Capture the cell that displays the provided text and extract its (X, Y) central coordinate. 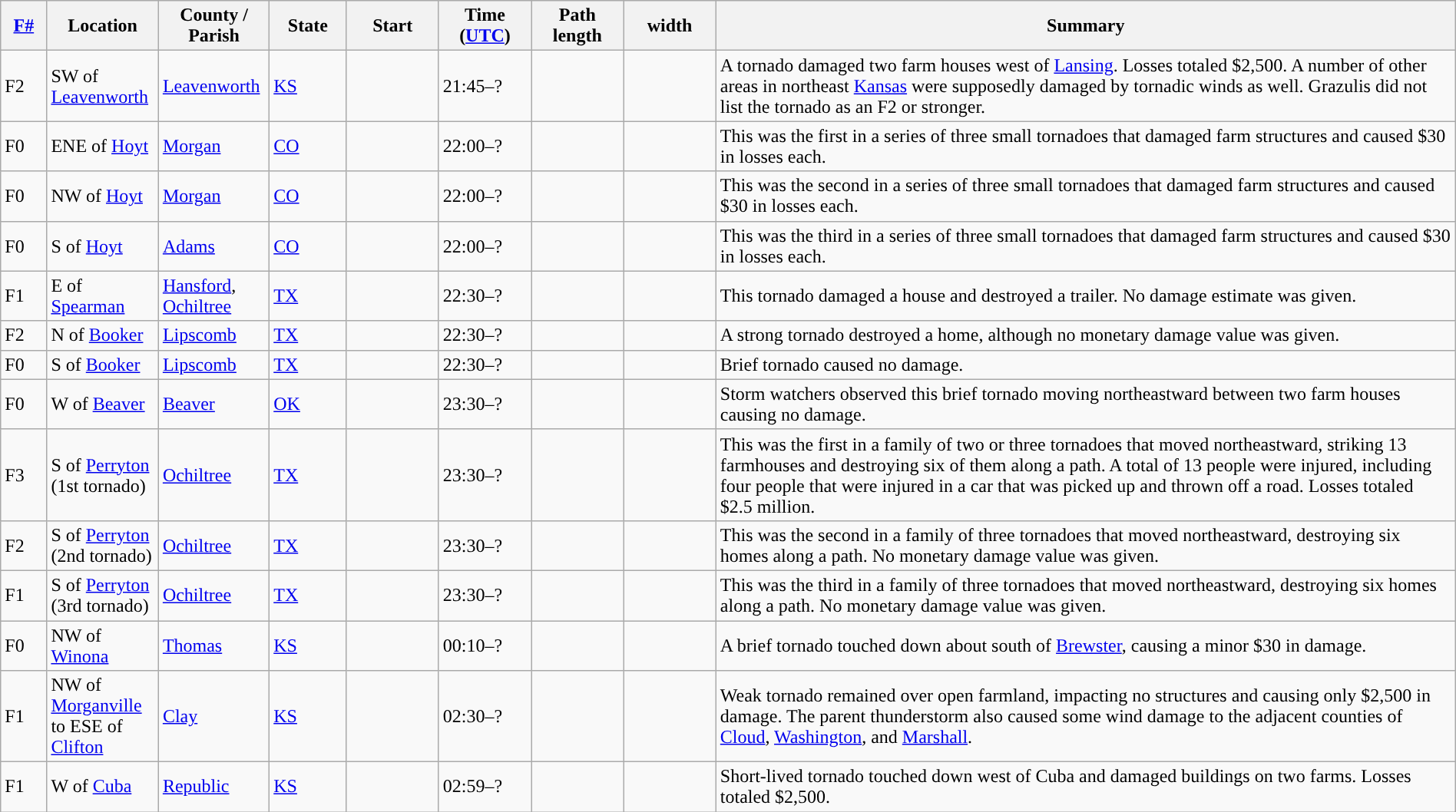
Path length (577, 26)
00:10–? (485, 645)
W of Cuba (103, 787)
Hansford, Ochiltree (213, 296)
S of Booker (103, 365)
02:59–? (485, 787)
F# (24, 26)
County / Parish (213, 26)
S of Perryton (2nd tornado) (103, 545)
Summary (1086, 26)
This was the first in a series of three small tornadoes that damaged farm structures and caused $30 in losses each. (1086, 146)
Start (392, 26)
OK (308, 404)
A strong tornado destroyed a home, although no monetary damage value was given. (1086, 335)
width (670, 26)
21:45–? (485, 86)
Leavenworth (213, 86)
This was the third in a series of three small tornadoes that damaged farm structures and caused $30 in losses each. (1086, 246)
Beaver (213, 404)
This tornado damaged a house and destroyed a trailer. No damage estimate was given. (1086, 296)
Brief tornado caused no damage. (1086, 365)
SW of Leavenworth (103, 86)
W of Beaver (103, 404)
NW of Winona (103, 645)
This was the second in a series of three small tornadoes that damaged farm structures and caused $30 in losses each. (1086, 196)
S of Perryton (1st tornado) (103, 474)
Time (UTC) (485, 26)
S of Perryton (3rd tornado) (103, 596)
NW of Morganville to ESE of Clifton (103, 717)
NW of Hoyt (103, 196)
Short-lived tornado touched down west of Cuba and damaged buildings on two farms. Losses totaled $2,500. (1086, 787)
ENE of Hoyt (103, 146)
E of Spearman (103, 296)
Storm watchers observed this brief tornado moving northeastward between two farm houses causing no damage. (1086, 404)
Thomas (213, 645)
This was the third in a family of three tornadoes that moved northeastward, destroying six homes along a path. No monetary damage value was given. (1086, 596)
Republic (213, 787)
Clay (213, 717)
Adams (213, 246)
N of Booker (103, 335)
Location (103, 26)
S of Hoyt (103, 246)
State (308, 26)
This was the second in a family of three tornadoes that moved northeastward, destroying six homes along a path. No monetary damage value was given. (1086, 545)
A brief tornado touched down about south of Brewster, causing a minor $30 in damage. (1086, 645)
F3 (24, 474)
02:30–? (485, 717)
